Output the [x, y] coordinate of the center of the cell containing the given text.  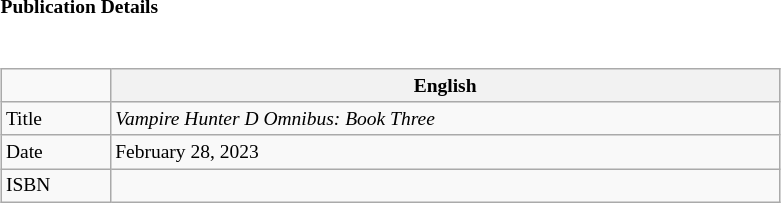
Vampire Hunter D Omnibus: Book Three [446, 118]
ISBN [56, 186]
English [446, 86]
Title [56, 118]
February 28, 2023 [446, 152]
Date [56, 152]
